Identify which cell holds the provided text, then report its (x, y) central coordinate. 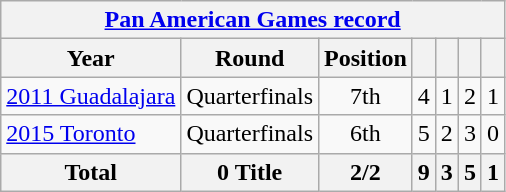
4 (424, 96)
Round (250, 58)
Total (91, 172)
Year (91, 58)
Pan American Games record (253, 20)
6th (366, 134)
0 Title (250, 172)
0 (492, 134)
2011 Guadalajara (91, 96)
2/2 (366, 172)
9 (424, 172)
7th (366, 96)
Position (366, 58)
2015 Toronto (91, 134)
